Search for the cell housing the specified text and yield its (x, y) center coordinate. 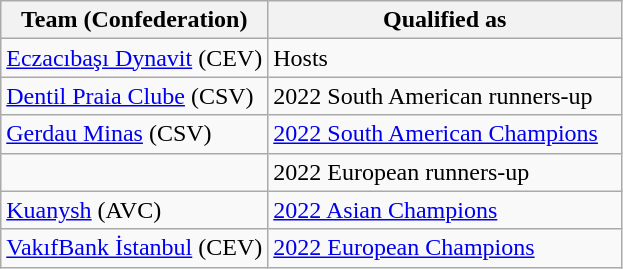
Hosts (445, 58)
Gerdau Minas (CSV) (134, 134)
VakıfBank İstanbul (CEV) (134, 248)
2022 Asian Champions (445, 210)
Team (Confederation) (134, 20)
Dentil Praia Clube (CSV) (134, 96)
2022 European runners-up (445, 172)
2022 European Champions (445, 248)
Kuanysh (AVC) (134, 210)
2022 South American Champions (445, 134)
Eczacıbaşı Dynavit (CEV) (134, 58)
2022 South American runners-up (445, 96)
Qualified as (445, 20)
